Capture the cell that displays the provided text and extract its (x, y) central coordinate. 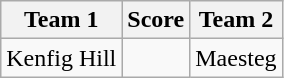
Team 2 (236, 20)
Maesteg (236, 58)
Team 1 (62, 20)
Score (156, 20)
Kenfig Hill (62, 58)
